Detect which cell encompasses the target text, then output its [x, y] center coordinate. 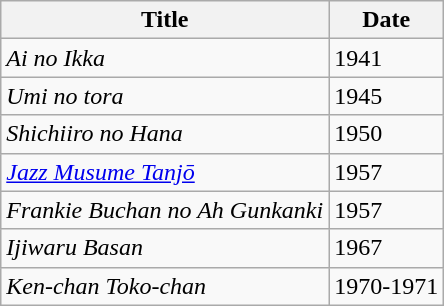
1941 [386, 58]
1945 [386, 96]
1967 [386, 248]
Umi no tora [165, 96]
1950 [386, 134]
1970-1971 [386, 286]
Ijiwaru Basan [165, 248]
Date [386, 20]
Title [165, 20]
Jazz Musume Tanjō [165, 172]
Ken-chan Toko-chan [165, 286]
Ai no Ikka [165, 58]
Frankie Buchan no Ah Gunkanki [165, 210]
Shichiiro no Hana [165, 134]
